Pinpoint the cell where the given text exists, returning its [x, y] midpoint coordinate. 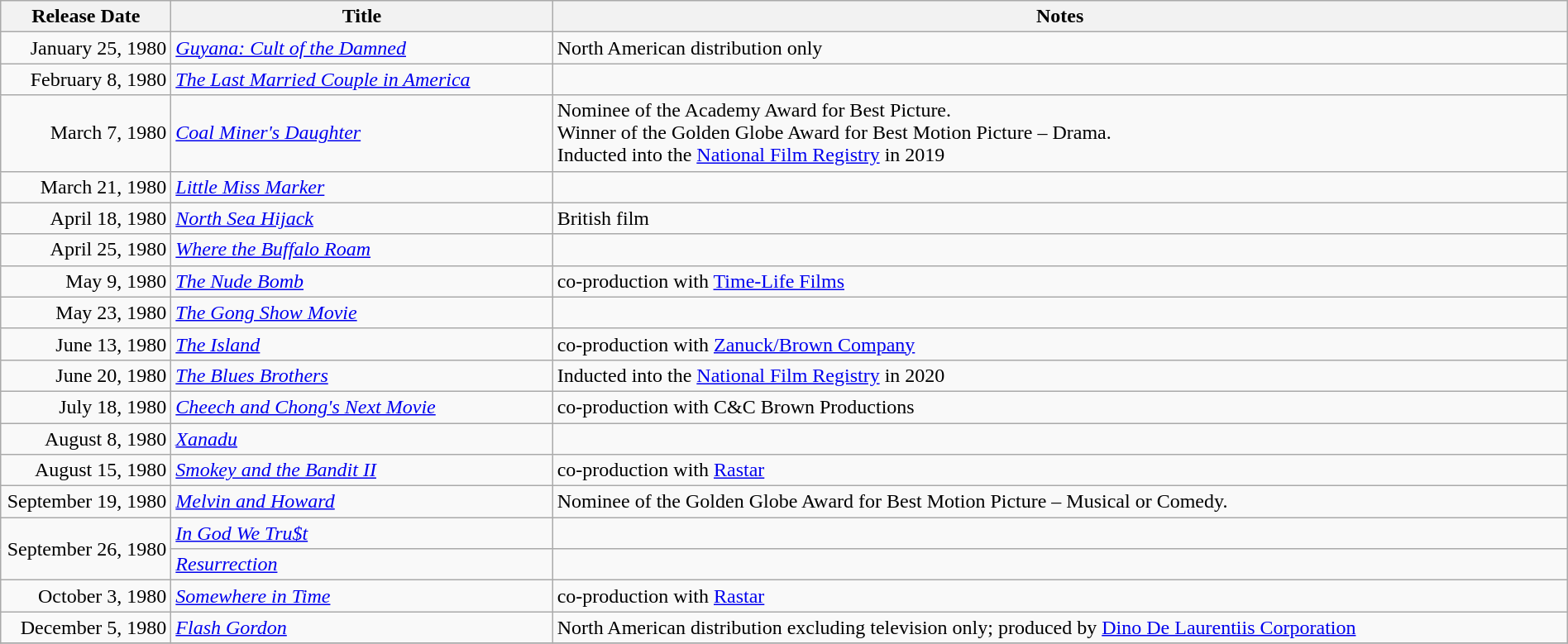
Guyana: Cult of the Damned [362, 48]
May 9, 1980 [86, 281]
Flash Gordon [362, 627]
Where the Buffalo Roam [362, 250]
Title [362, 17]
British film [1060, 218]
The Last Married Couple in America [362, 79]
August 8, 1980 [86, 439]
Inducted into the National Film Registry in 2020 [1060, 375]
Melvin and Howard [362, 502]
January 25, 1980 [86, 48]
September 19, 1980 [86, 502]
The Island [362, 344]
In God We Tru$t [362, 533]
July 18, 1980 [86, 407]
The Gong Show Movie [362, 312]
March 21, 1980 [86, 187]
Coal Miner's Daughter [362, 133]
Resurrection [362, 565]
March 7, 1980 [86, 133]
Cheech and Chong's Next Movie [362, 407]
North American distribution excluding television only; produced by Dino De Laurentiis Corporation [1060, 627]
North American distribution only [1060, 48]
North Sea Hijack [362, 218]
December 5, 1980 [86, 627]
co-production with Time-Life Films [1060, 281]
Smokey and the Bandit II [362, 470]
Little Miss Marker [362, 187]
co-production with Zanuck/Brown Company [1060, 344]
The Nude Bomb [362, 281]
June 13, 1980 [86, 344]
August 15, 1980 [86, 470]
September 26, 1980 [86, 549]
Somewhere in Time [362, 596]
The Blues Brothers [362, 375]
co-production with C&C Brown Productions [1060, 407]
February 8, 1980 [86, 79]
October 3, 1980 [86, 596]
April 18, 1980 [86, 218]
Release Date [86, 17]
May 23, 1980 [86, 312]
Notes [1060, 17]
June 20, 1980 [86, 375]
Nominee of the Golden Globe Award for Best Motion Picture – Musical or Comedy. [1060, 502]
April 25, 1980 [86, 250]
Xanadu [362, 439]
